Search for the cell housing the specified text and yield its (x, y) center coordinate. 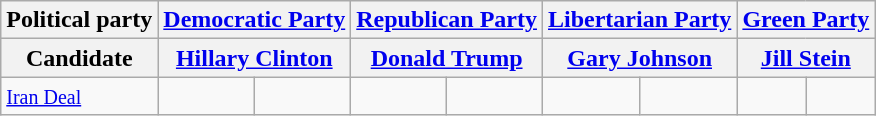
Donald Trump (447, 58)
Hillary Clinton (254, 58)
Democratic Party (254, 20)
Libertarian Party (639, 20)
Iran Deal (80, 96)
Green Party (806, 20)
Candidate (80, 58)
Jill Stein (806, 58)
Political party (80, 20)
Gary Johnson (639, 58)
Republican Party (447, 20)
